Output the (x, y) coordinate of the center of the cell containing the given text.  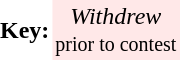
Withdrewprior to contest (116, 30)
